Extract the [X, Y] coordinate from the center of the cell holding the provided text.  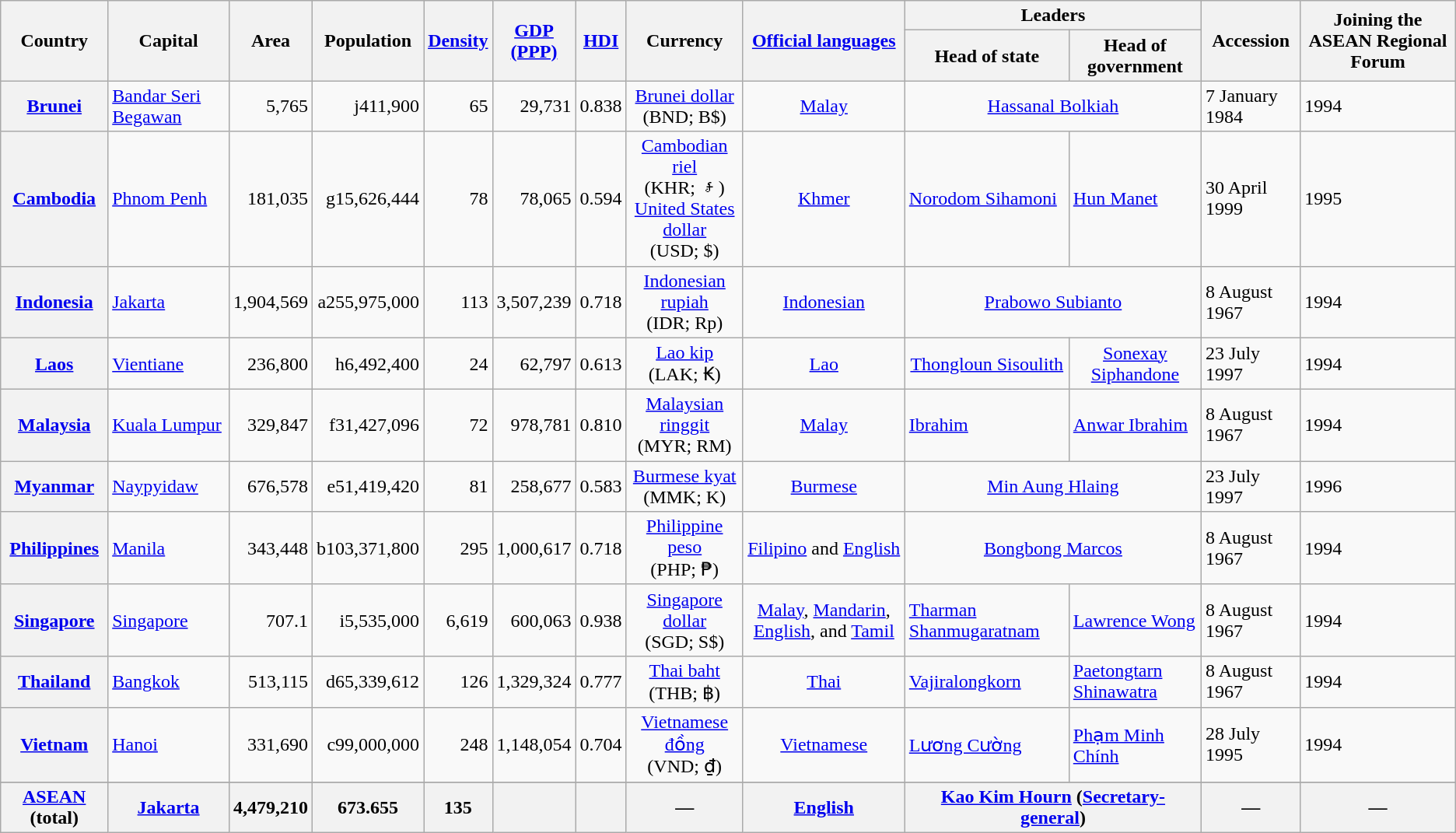
c99,000,000 [369, 745]
Vientiane [169, 364]
113 [458, 302]
1,148,054 [534, 745]
513,115 [271, 681]
0.613 [600, 364]
Lawrence Wong [1135, 620]
62,797 [534, 364]
329,847 [271, 425]
1995 [1378, 199]
Malaysia [54, 425]
65 [458, 106]
1,904,569 [271, 302]
Anwar Ibrahim [1135, 425]
24 [458, 364]
126 [458, 681]
4,479,210 [271, 807]
Accession [1251, 40]
Philippine peso(PHP; ₱) [684, 548]
6,619 [458, 620]
135 [458, 807]
Capital [169, 40]
Paetongtarn Shinawatra [1135, 681]
ASEAN (total) [54, 807]
Vietnamese [824, 745]
Brunei dollar(BND; B$) [684, 106]
Brunei [54, 106]
Bangkok [169, 681]
Kao Kim Hourn (Secretary-general) [1053, 807]
Country [54, 40]
Bongbong Marcos [1053, 548]
Prabowo Subianto [1053, 302]
0.583 [600, 487]
Cambodian riel(KHR; ៛)United States dollar(USD; $) [684, 199]
Lao kip(LAK; ₭) [684, 364]
Hassanal Bolkiah [1053, 106]
1,329,324 [534, 681]
1996 [1378, 487]
78 [458, 199]
b103,371,800 [369, 548]
e51,419,420 [369, 487]
Thongloun Sisoulith [986, 364]
Manila [169, 548]
Area [271, 40]
600,063 [534, 620]
Burmese kyat(MMK; K) [684, 487]
Density [458, 40]
676,578 [271, 487]
0.777 [600, 681]
Head of government [1135, 56]
0.838 [600, 106]
29,731 [534, 106]
j411,900 [369, 106]
Indonesia [54, 302]
Filipino and English [824, 548]
Vietnam [54, 745]
GDP(PPP) [534, 40]
978,781 [534, 425]
Vajiralongkorn [986, 681]
Vietnamese đồng(VND; ₫) [684, 745]
236,800 [271, 364]
g15,626,444 [369, 199]
Tharman Shanmugaratnam [986, 620]
Ibrahim [986, 425]
Hanoi [169, 745]
Malaysian ringgit(MYR; RM) [684, 425]
Phnom Penh [169, 199]
0.938 [600, 620]
Thai baht(THB; ฿) [684, 681]
Indonesian rupiah(IDR; Rp) [684, 302]
English [824, 807]
78,065 [534, 199]
248 [458, 745]
HDI [600, 40]
0.810 [600, 425]
28 July 1995 [1251, 745]
Min Aung Hlaing [1053, 487]
a255,975,000 [369, 302]
81 [458, 487]
Burmese [824, 487]
343,448 [271, 548]
1,000,617 [534, 548]
Leaders [1053, 16]
Philippines [54, 548]
Khmer [824, 199]
Thai [824, 681]
3,507,239 [534, 302]
Lao [824, 364]
Head of state [986, 56]
Bandar Seri Begawan [169, 106]
Indonesian [824, 302]
Naypyidaw [169, 487]
Hun Manet [1135, 199]
181,035 [271, 199]
258,677 [534, 487]
Cambodia [54, 199]
Norodom Sihamoni [986, 199]
Joining the ASEAN Regional Forum [1378, 40]
Lương Cường [986, 745]
Singapore dollar(SGD; S$) [684, 620]
Myanmar [54, 487]
Kuala Lumpur [169, 425]
Currency [684, 40]
h6,492,400 [369, 364]
Official languages [824, 40]
331,690 [271, 745]
707.1 [271, 620]
Laos [54, 364]
i5,535,000 [369, 620]
295 [458, 548]
0.704 [600, 745]
72 [458, 425]
Population [369, 40]
Sonexay Siphandone [1135, 364]
d65,339,612 [369, 681]
30 April 1999 [1251, 199]
Phạm Minh Chính [1135, 745]
673.655 [369, 807]
5,765 [271, 106]
f31,427,096 [369, 425]
0.594 [600, 199]
Malay, Mandarin, English, and Tamil [824, 620]
7 January 1984 [1251, 106]
Thailand [54, 681]
